Provide the [X, Y] coordinate of the cell's center where the given text is located.  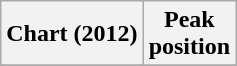
Peakposition [189, 34]
Chart (2012) [72, 34]
